Pinpoint the cell where the given text exists, returning its [X, Y] midpoint coordinate. 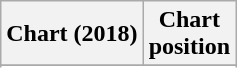
Chart (2018) [72, 34]
Chartposition [189, 34]
